Output the [x, y] coordinate of the center of the cell containing the given text.  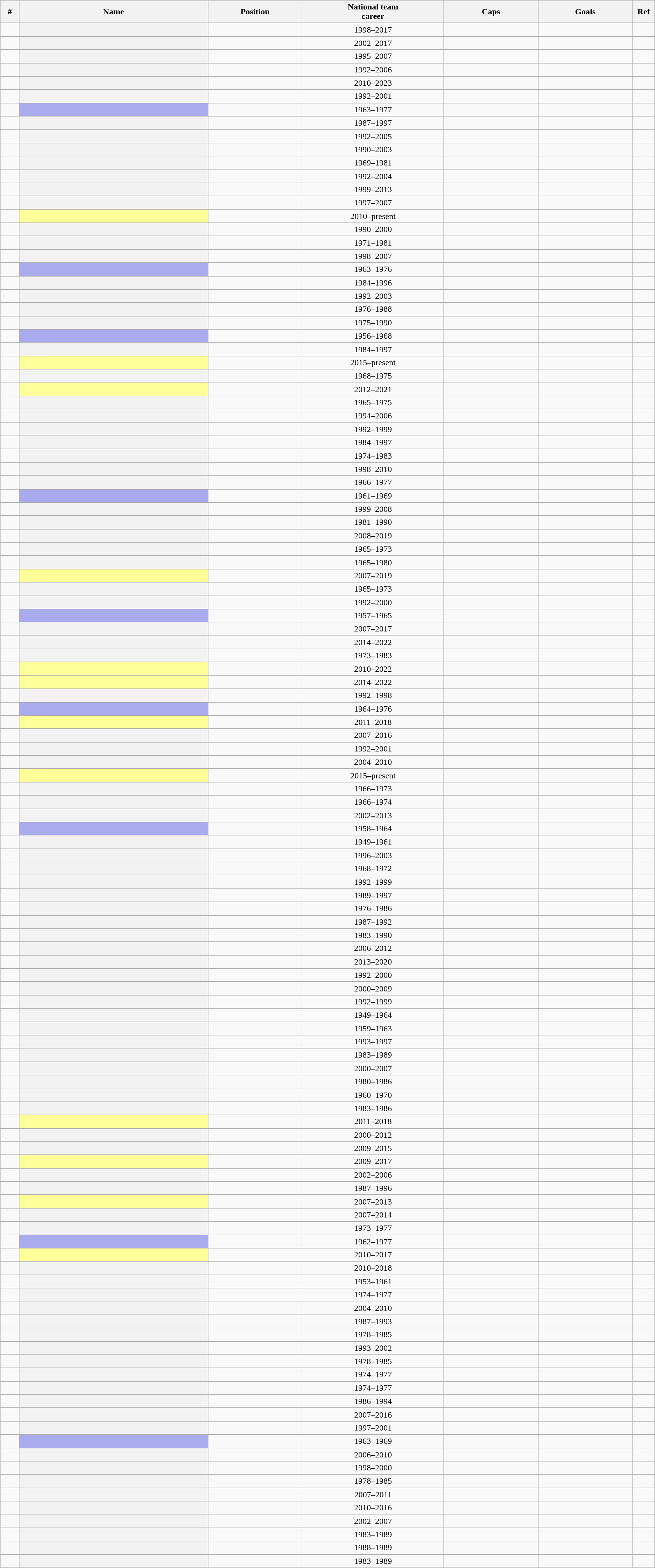
1998–2007 [373, 256]
2000–2012 [373, 1135]
1958–1964 [373, 829]
2002–2007 [373, 1521]
1949–1964 [373, 1015]
Position [255, 12]
2009–2017 [373, 1161]
1964–1976 [373, 709]
1987–1997 [373, 123]
1990–2000 [373, 229]
1966–1977 [373, 482]
1992–2005 [373, 136]
1995–2007 [373, 56]
2010–2023 [373, 83]
1983–1990 [373, 935]
1992–2004 [373, 176]
1956–1968 [373, 336]
1959–1963 [373, 1028]
1987–1992 [373, 922]
2002–2017 [373, 43]
2000–2009 [373, 988]
2012–2021 [373, 389]
2009–2015 [373, 1148]
2010–2022 [373, 669]
2002–2006 [373, 1175]
1997–2007 [373, 203]
2007–2011 [373, 1495]
1976–1986 [373, 909]
1998–2010 [373, 469]
2007–2017 [373, 629]
1998–2017 [373, 30]
1990–2003 [373, 149]
1993–1997 [373, 1042]
2007–2014 [373, 1215]
1992–2003 [373, 296]
1976–1988 [373, 309]
2007–2013 [373, 1201]
1975–1990 [373, 323]
2000–2007 [373, 1068]
1987–1993 [373, 1321]
1983–1986 [373, 1108]
1968–1972 [373, 869]
1968–1975 [373, 376]
1963–1976 [373, 269]
2010–present [373, 216]
1999–2008 [373, 509]
1986–1994 [373, 1401]
1953–1961 [373, 1281]
1973–1983 [373, 656]
1999–2013 [373, 190]
1998–2000 [373, 1468]
# [10, 12]
1981–1990 [373, 522]
1963–1977 [373, 110]
1980–1986 [373, 1082]
1965–1980 [373, 562]
1969–1981 [373, 163]
1961–1969 [373, 496]
Caps [491, 12]
1973–1977 [373, 1228]
1960–1970 [373, 1095]
1992–1998 [373, 695]
1963–1969 [373, 1441]
1992–2006 [373, 70]
1974–1983 [373, 456]
Ref [644, 12]
Name [113, 12]
1987–1996 [373, 1188]
Goals [585, 12]
1994–2006 [373, 416]
2006–2012 [373, 948]
2013–2020 [373, 962]
1962–1977 [373, 1242]
1966–1973 [373, 789]
1971–1981 [373, 243]
1997–2001 [373, 1428]
National team career [373, 12]
2010–2018 [373, 1268]
2002–2013 [373, 815]
1989–1997 [373, 895]
1965–1975 [373, 403]
1966–1974 [373, 802]
1949–1961 [373, 842]
1996–2003 [373, 855]
2007–2019 [373, 575]
2006–2010 [373, 1454]
2008–2019 [373, 536]
1984–1996 [373, 283]
2010–2016 [373, 1508]
1993–2002 [373, 1348]
1957–1965 [373, 616]
1988–1989 [373, 1548]
2010–2017 [373, 1255]
